Locate the cell with the specified text and output its (X, Y) center coordinate. 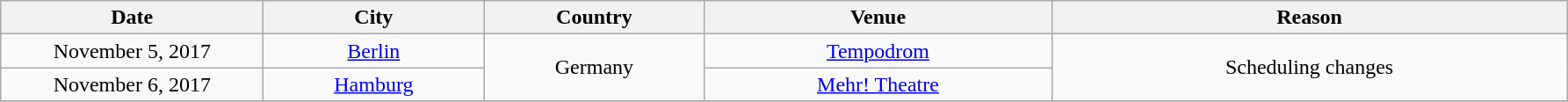
Mehr! Theatre (878, 84)
City (374, 18)
Berlin (374, 51)
Hamburg (374, 84)
Reason (1309, 18)
Venue (878, 18)
Tempodrom (878, 51)
November 6, 2017 (132, 84)
November 5, 2017 (132, 51)
Date (132, 18)
Scheduling changes (1309, 68)
Country (594, 18)
Germany (594, 68)
